Locate the cell with the specified text and output its (x, y) center coordinate. 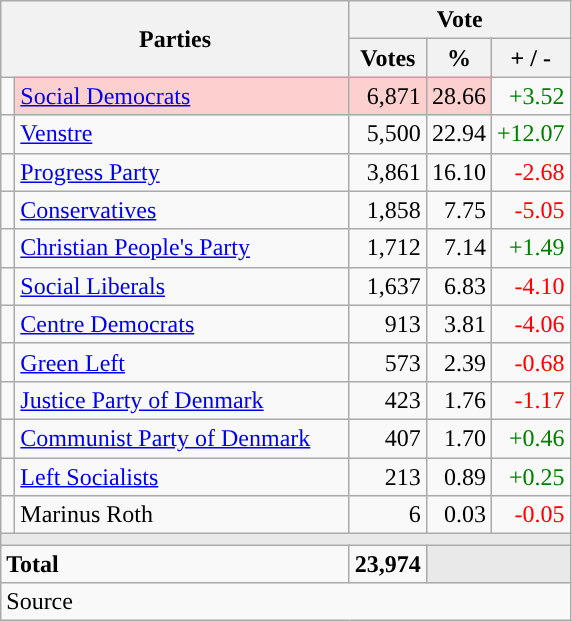
407 (388, 438)
-4.06 (530, 324)
6,871 (388, 96)
Venstre (182, 134)
Social Liberals (182, 286)
-0.68 (530, 362)
Green Left (182, 362)
Communist Party of Denmark (182, 438)
7.14 (458, 248)
2.39 (458, 362)
Votes (388, 58)
+1.49 (530, 248)
Conservatives (182, 210)
0.03 (458, 515)
-0.05 (530, 515)
1.76 (458, 400)
Justice Party of Denmark (182, 400)
+ / - (530, 58)
1,712 (388, 248)
Christian People's Party (182, 248)
6 (388, 515)
3.81 (458, 324)
+12.07 (530, 134)
913 (388, 324)
-1.17 (530, 400)
Parties (176, 39)
Social Democrats (182, 96)
213 (388, 477)
+0.46 (530, 438)
28.66 (458, 96)
-5.05 (530, 210)
423 (388, 400)
+0.25 (530, 477)
16.10 (458, 172)
Marinus Roth (182, 515)
23,974 (388, 564)
-4.10 (530, 286)
Centre Democrats (182, 324)
1,858 (388, 210)
22.94 (458, 134)
Left Socialists (182, 477)
Source (286, 602)
1,637 (388, 286)
+3.52 (530, 96)
7.75 (458, 210)
Vote (460, 20)
3,861 (388, 172)
Progress Party (182, 172)
-2.68 (530, 172)
0.89 (458, 477)
Total (176, 564)
% (458, 58)
573 (388, 362)
5,500 (388, 134)
1.70 (458, 438)
6.83 (458, 286)
